Find where the given text appears and provide that cell's center as [X, Y] coordinate. 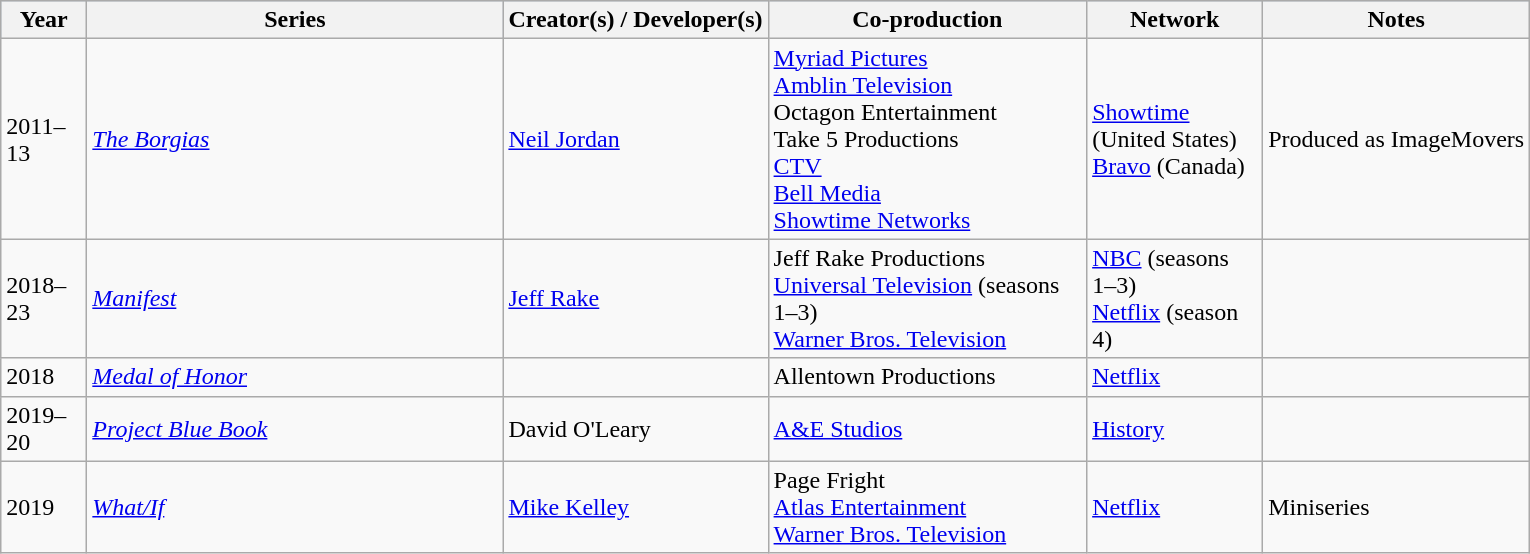
Miniseries [1396, 507]
Jeff Rake [636, 298]
Produced as ImageMovers [1396, 139]
2019–20 [44, 428]
Neil Jordan [636, 139]
A&E Studios [928, 428]
Year [44, 20]
2018–23 [44, 298]
Medal of Honor [295, 377]
The Borgias [295, 139]
Series [295, 20]
Notes [1396, 20]
Myriad PicturesAmblin TelevisionOctagon EntertainmentTake 5 ProductionsCTVBell MediaShowtime Networks [928, 139]
Allentown Productions [928, 377]
Showtime (United States)Bravo (Canada) [1175, 139]
Mike Kelley [636, 507]
Co-production [928, 20]
Page FrightAtlas EntertainmentWarner Bros. Television [928, 507]
Jeff Rake ProductionsUniversal Television (seasons 1–3)Warner Bros. Television [928, 298]
Network [1175, 20]
2019 [44, 507]
Manifest [295, 298]
David O'Leary [636, 428]
NBC (seasons 1–3)Netflix (season 4) [1175, 298]
2018 [44, 377]
History [1175, 428]
Project Blue Book [295, 428]
Creator(s) / Developer(s) [636, 20]
What/If [295, 507]
2011–13 [44, 139]
